Determine the [x, y] coordinate at the center of the cell enclosing the given text.  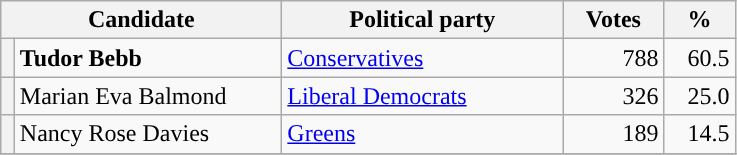
788 [614, 58]
Greens [422, 134]
Liberal Democrats [422, 96]
189 [614, 134]
25.0 [700, 96]
% [700, 20]
Nancy Rose Davies [148, 134]
Marian Eva Balmond [148, 96]
14.5 [700, 134]
Votes [614, 20]
Tudor Bebb [148, 58]
Conservatives [422, 58]
60.5 [700, 58]
326 [614, 96]
Political party [422, 20]
Candidate [142, 20]
